From the cell containing the given text, extract its center point as [X, Y] coordinate. 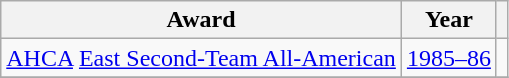
1985–86 [448, 58]
Award [202, 20]
Year [448, 20]
AHCA East Second-Team All-American [202, 58]
